Detect which cell encompasses the target text, then output its [x, y] center coordinate. 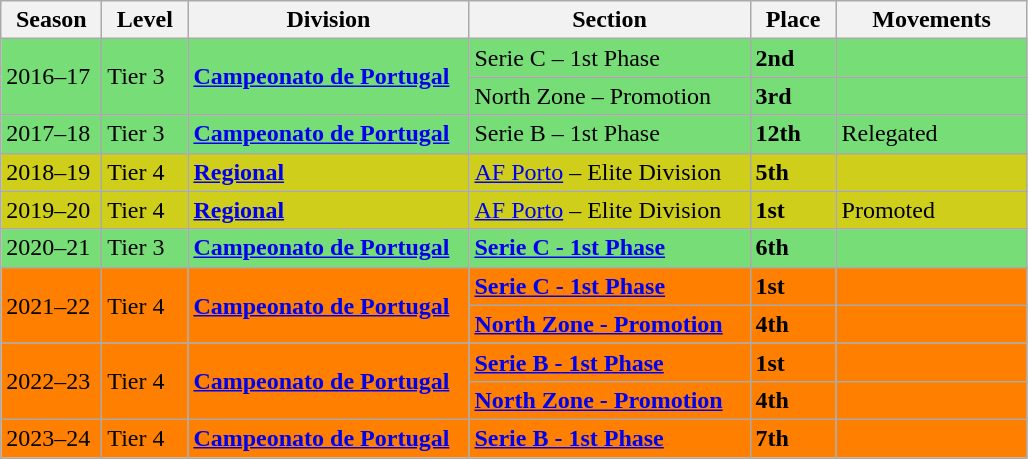
2019–20 [52, 210]
2022–23 [52, 381]
2018–19 [52, 172]
Level [145, 20]
2020–21 [52, 248]
2021–22 [52, 305]
Promoted [932, 210]
2nd [793, 58]
North Zone – Promotion [610, 96]
7th [793, 438]
2016–17 [52, 77]
Division [328, 20]
12th [793, 134]
5th [793, 172]
Place [793, 20]
Relegated [932, 134]
Serie B – 1st Phase [610, 134]
Season [52, 20]
2017–18 [52, 134]
6th [793, 248]
Serie C – 1st Phase [610, 58]
3rd [793, 96]
2023–24 [52, 438]
Section [610, 20]
Movements [932, 20]
